Determine the (x, y) coordinate at the center of the cell enclosing the given text.  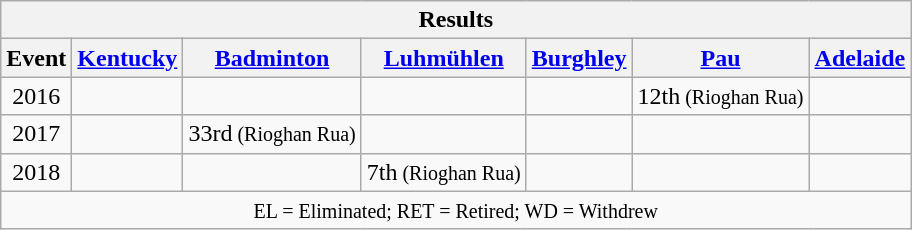
7th (Rioghan Rua) (444, 172)
EL = Eliminated; RET = Retired; WD = Withdrew (456, 210)
12th (Rioghan Rua) (720, 96)
2016 (36, 96)
Results (456, 20)
2018 (36, 172)
Burghley (579, 58)
Badminton (272, 58)
Event (36, 58)
Adelaide (860, 58)
Luhmühlen (444, 58)
2017 (36, 134)
Kentucky (128, 58)
Pau (720, 58)
33rd (Rioghan Rua) (272, 134)
